Pinpoint the cell where the given text exists, returning its (x, y) midpoint coordinate. 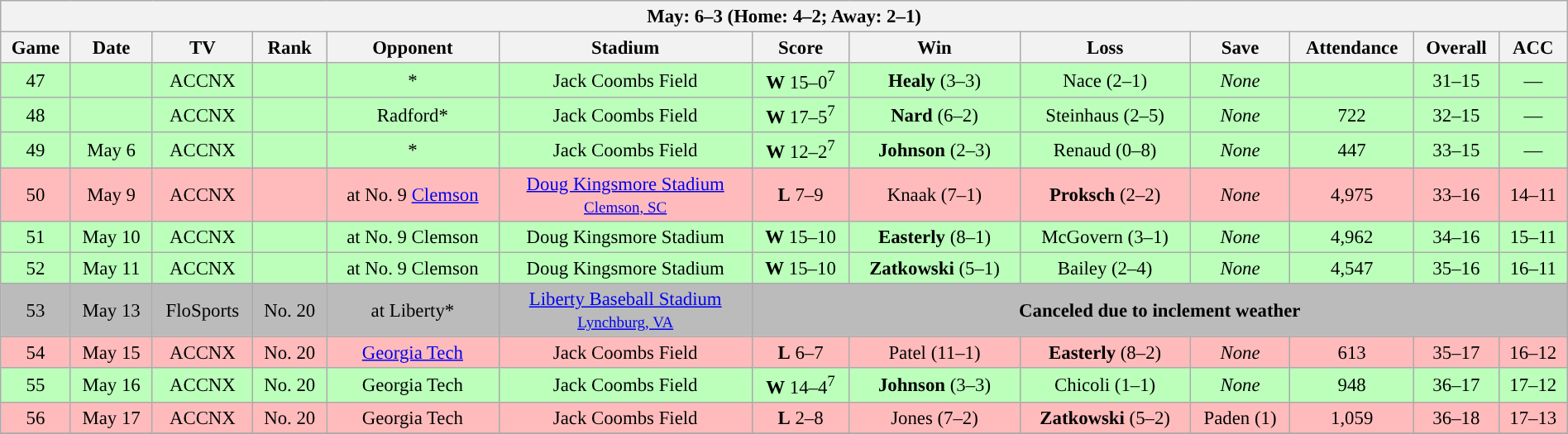
L 6–7 (801, 352)
Loss (1105, 47)
TV (203, 47)
48 (36, 115)
May 6 (111, 150)
Nace (2–1) (1105, 80)
34–16 (1456, 236)
Nard (6–2) (935, 115)
17–13 (1533, 418)
Score (801, 47)
W 15–07 (801, 80)
35–16 (1456, 268)
16–12 (1533, 352)
Healy (3–3) (935, 80)
Win (935, 47)
54 (36, 352)
Zatkowski (5–2) (1105, 418)
May 15 (111, 352)
FloSports (203, 309)
Proksch (2–2) (1105, 193)
447 (1351, 150)
722 (1351, 115)
Easterly (8–2) (1105, 352)
Knaak (7–1) (935, 193)
May 9 (111, 193)
May 17 (111, 418)
Bailey (2–4) (1105, 268)
W 14–47 (801, 384)
52 (36, 268)
Doug Kingsmore StadiumClemson, SC (625, 193)
16–11 (1533, 268)
32–15 (1456, 115)
Johnson (3–3) (935, 384)
May 10 (111, 236)
Steinhaus (2–5) (1105, 115)
May 13 (111, 309)
56 (36, 418)
36–17 (1456, 384)
Canceled due to inclement weather (1159, 309)
53 (36, 309)
McGovern (3–1) (1105, 236)
55 (36, 384)
49 (36, 150)
May: 6–3 (Home: 4–2; Away: 2–1) (784, 17)
1,059 (1351, 418)
35–17 (1456, 352)
May 11 (111, 268)
at Liberty* (413, 309)
Chicoli (1–1) (1105, 384)
948 (1351, 384)
50 (36, 193)
Patel (11–1) (935, 352)
31–15 (1456, 80)
W 17–57 (801, 115)
14–11 (1533, 193)
Radford* (413, 115)
Attendance (1351, 47)
33–16 (1456, 193)
Save (1241, 47)
17–12 (1533, 384)
Jones (7–2) (935, 418)
Date (111, 47)
Rank (289, 47)
15–11 (1533, 236)
Overall (1456, 47)
Johnson (2–3) (935, 150)
Game (36, 47)
36–18 (1456, 418)
613 (1351, 352)
ACC (1533, 47)
Zatkowski (5–1) (935, 268)
L 7–9 (801, 193)
Paden (1) (1241, 418)
4,975 (1351, 193)
Renaud (0–8) (1105, 150)
Opponent (413, 47)
W 12–27 (801, 150)
47 (36, 80)
4,547 (1351, 268)
May 16 (111, 384)
L 2–8 (801, 418)
Liberty Baseball StadiumLynchburg, VA (625, 309)
Stadium (625, 47)
33–15 (1456, 150)
4,962 (1351, 236)
51 (36, 236)
Easterly (8–1) (935, 236)
